Find where the given text appears and provide that cell's center as [x, y] coordinate. 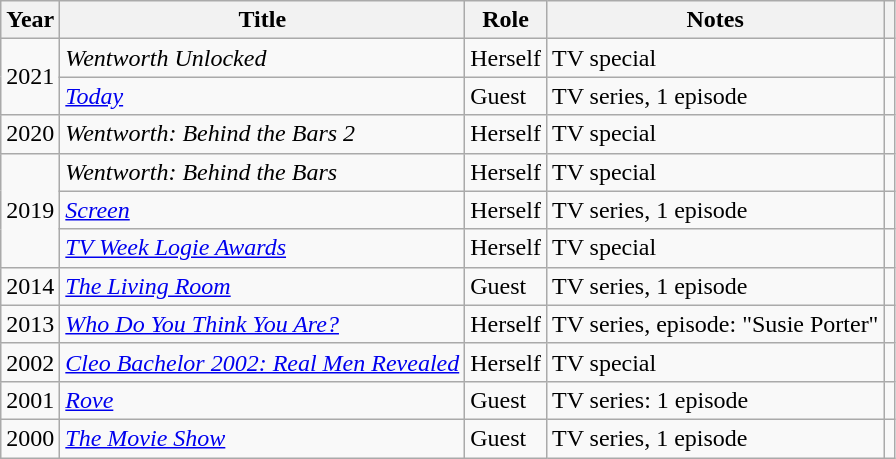
Notes [715, 20]
2014 [30, 286]
Wentworth: Behind the Bars 2 [262, 134]
2021 [30, 77]
Role [506, 20]
2020 [30, 134]
2002 [30, 362]
2013 [30, 324]
2001 [30, 400]
2019 [30, 210]
TV Week Logie Awards [262, 248]
Title [262, 20]
The Movie Show [262, 438]
Today [262, 96]
Rove [262, 400]
2000 [30, 438]
Year [30, 20]
The Living Room [262, 286]
Screen [262, 210]
Wentworth: Behind the Bars [262, 172]
Cleo Bachelor 2002: Real Men Revealed [262, 362]
Who Do You Think You Are? [262, 324]
TV series: 1 episode [715, 400]
Wentworth Unlocked [262, 58]
TV series, episode: "Susie Porter" [715, 324]
